From the cell containing the given text, extract its center point as [X, Y] coordinate. 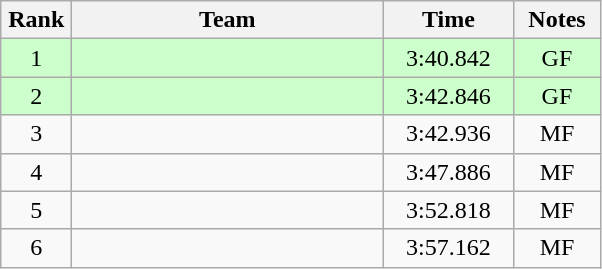
Team [228, 20]
3:40.842 [448, 58]
3:52.818 [448, 210]
4 [36, 172]
3 [36, 134]
2 [36, 96]
6 [36, 248]
Time [448, 20]
3:42.846 [448, 96]
1 [36, 58]
3:42.936 [448, 134]
3:57.162 [448, 248]
3:47.886 [448, 172]
Rank [36, 20]
5 [36, 210]
Notes [557, 20]
